Return (X, Y) of the center of cell containing provided text 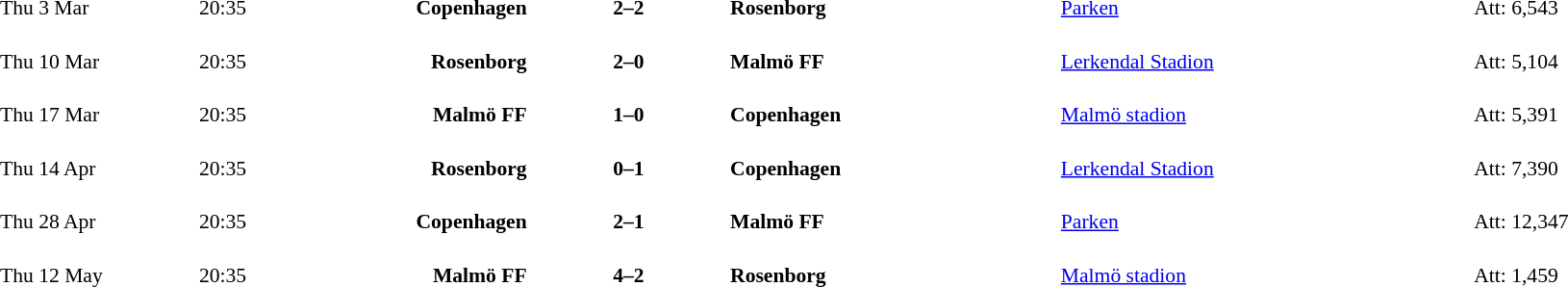
1–0 (629, 103)
2–0 (629, 49)
0–1 (629, 156)
2–1 (629, 209)
Parken (1265, 209)
Malmö stadion (1265, 103)
